Return the [X, Y] coordinate for the center point of the cell that contains the specified text.  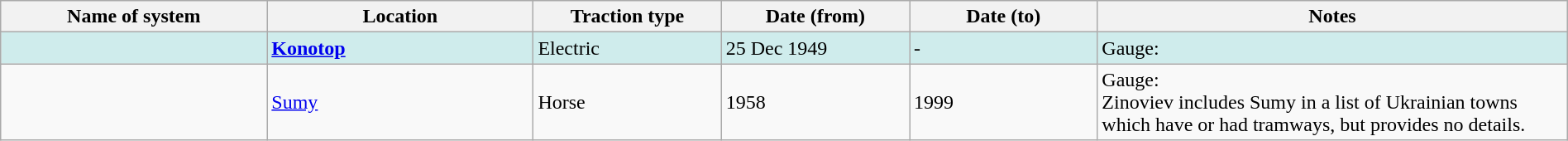
Konotop [400, 48]
- [1004, 48]
25 Dec 1949 [815, 48]
Traction type [627, 17]
Sumy [400, 102]
1999 [1004, 102]
Gauge: Zinoviev includes Sumy in a list of Ukrainian towns which have or had tramways, but provides no details. [1332, 102]
1958 [815, 102]
Name of system [134, 17]
Date (to) [1004, 17]
Gauge: [1332, 48]
Notes [1332, 17]
Location [400, 17]
Date (from) [815, 17]
Electric [627, 48]
Horse [627, 102]
